Scan for the cell matching the given text and deliver its [X, Y] coordinate at center. 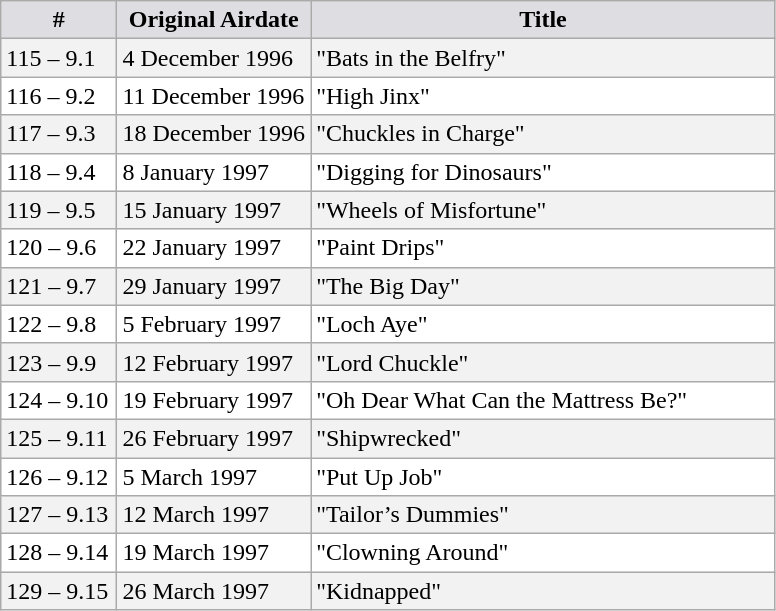
26 February 1997 [214, 438]
"Put Up Job" [544, 477]
12 February 1997 [214, 362]
119 – 9.5 [59, 210]
125 – 9.11 [59, 438]
22 January 1997 [214, 248]
"Clowning Around" [544, 553]
"Digging for Dinosaurs" [544, 172]
115 – 9.1 [59, 58]
5 February 1997 [214, 324]
127 – 9.13 [59, 515]
"Shipwrecked" [544, 438]
120 – 9.6 [59, 248]
"Paint Drips" [544, 248]
5 March 1997 [214, 477]
"Oh Dear What Can the Mattress Be?" [544, 400]
# [59, 20]
Title [544, 20]
11 December 1996 [214, 96]
8 January 1997 [214, 172]
19 March 1997 [214, 553]
129 – 9.15 [59, 591]
"Wheels of Misfortune" [544, 210]
18 December 1996 [214, 134]
19 February 1997 [214, 400]
"Lord Chuckle" [544, 362]
4 December 1996 [214, 58]
116 – 9.2 [59, 96]
123 – 9.9 [59, 362]
"Kidnapped" [544, 591]
29 January 1997 [214, 286]
128 – 9.14 [59, 553]
122 – 9.8 [59, 324]
26 March 1997 [214, 591]
"High Jinx" [544, 96]
"Bats in the Belfry" [544, 58]
121 – 9.7 [59, 286]
"Tailor’s Dummies" [544, 515]
124 – 9.10 [59, 400]
126 – 9.12 [59, 477]
117 – 9.3 [59, 134]
"The Big Day" [544, 286]
15 January 1997 [214, 210]
Original Airdate [214, 20]
"Chuckles in Charge" [544, 134]
12 March 1997 [214, 515]
118 – 9.4 [59, 172]
"Loch Aye" [544, 324]
